Provide the [x, y] coordinate of the cell's center where the given text is located.  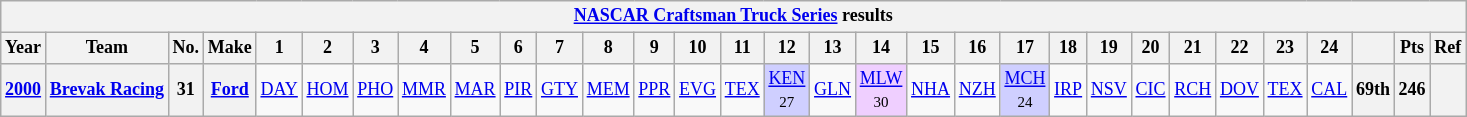
31 [186, 90]
18 [1068, 48]
3 [376, 48]
13 [833, 48]
PPR [654, 90]
21 [1193, 48]
NASCAR Craftsman Truck Series results [734, 16]
GTY [560, 90]
RCH [1193, 90]
Pts [1412, 48]
5 [475, 48]
MAR [475, 90]
4 [424, 48]
Team [106, 48]
NHA [931, 90]
PIR [518, 90]
10 [698, 48]
Brevak Racing [106, 90]
7 [560, 48]
20 [1150, 48]
16 [977, 48]
MMR [424, 90]
1 [279, 48]
Year [24, 48]
14 [880, 48]
8 [608, 48]
15 [931, 48]
17 [1025, 48]
KEN27 [787, 90]
CAL [1330, 90]
23 [1285, 48]
EVG [698, 90]
Ref [1448, 48]
24 [1330, 48]
MLW30 [880, 90]
MCH24 [1025, 90]
11 [742, 48]
IRP [1068, 90]
69th [1374, 90]
DAY [279, 90]
MEM [608, 90]
Make [230, 48]
2 [328, 48]
GLN [833, 90]
DOV [1240, 90]
Ford [230, 90]
12 [787, 48]
246 [1412, 90]
22 [1240, 48]
PHO [376, 90]
6 [518, 48]
CIC [1150, 90]
19 [1108, 48]
No. [186, 48]
9 [654, 48]
HOM [328, 90]
NZH [977, 90]
2000 [24, 90]
NSV [1108, 90]
